Determine the [X, Y] coordinate at the center of the cell enclosing the given text.  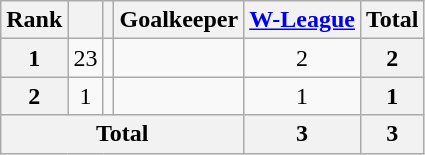
W-League [302, 20]
Rank [34, 20]
23 [86, 58]
Goalkeeper [179, 20]
